Locate the cell with the specified text and output its [x, y] center coordinate. 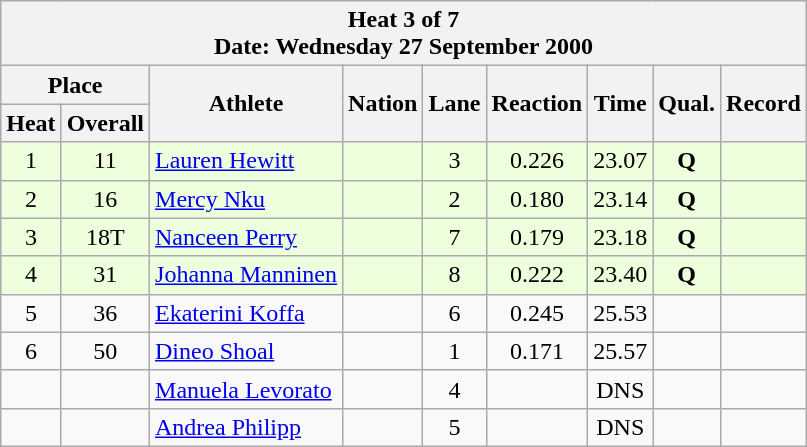
11 [105, 161]
0.171 [537, 351]
Manuela Levorato [246, 389]
23.18 [620, 237]
Record [764, 104]
8 [454, 275]
Lauren Hewitt [246, 161]
Athlete [246, 104]
25.57 [620, 351]
23.14 [620, 199]
23.07 [620, 161]
Place [76, 85]
Nation [383, 104]
Lane [454, 104]
18T [105, 237]
23.40 [620, 275]
Johanna Manninen [246, 275]
Time [620, 104]
0.226 [537, 161]
Qual. [687, 104]
Mercy Nku [246, 199]
Heat [31, 123]
Overall [105, 123]
16 [105, 199]
50 [105, 351]
0.179 [537, 237]
31 [105, 275]
25.53 [620, 313]
Reaction [537, 104]
7 [454, 237]
0.222 [537, 275]
Andrea Philipp [246, 427]
Nanceen Perry [246, 237]
0.245 [537, 313]
0.180 [537, 199]
36 [105, 313]
Ekaterini Koffa [246, 313]
Heat 3 of 7 Date: Wednesday 27 September 2000 [404, 34]
Dineo Shoal [246, 351]
